Pinpoint the cell where the given text exists, returning its [X, Y] midpoint coordinate. 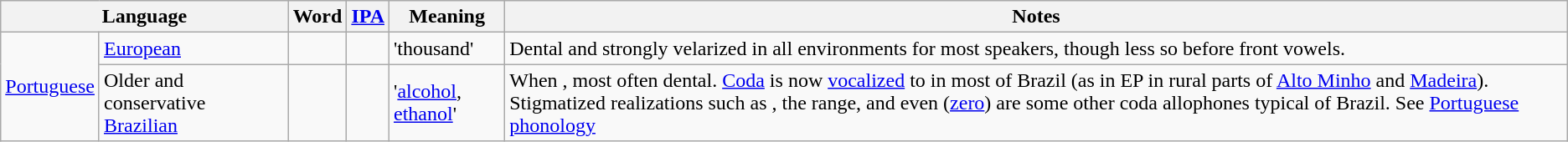
Dental and strongly velarized in all environments for most speakers, though less so before front vowels. [1037, 48]
'thousand' [447, 48]
Meaning [447, 17]
Notes [1037, 17]
IPA [369, 17]
Language [144, 17]
Word [317, 17]
'alcohol, ethanol' [447, 103]
Older and conservative Brazilian [193, 103]
Portuguese [50, 87]
European [193, 48]
